Extract the (X, Y) coordinate from the center of the cell holding the provided text.  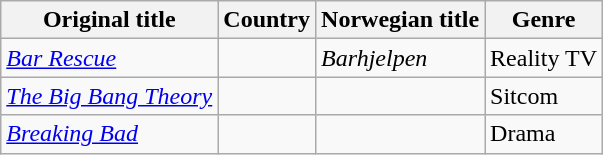
Barhjelpen (400, 58)
Sitcom (544, 96)
The Big Bang Theory (110, 96)
Country (267, 20)
Breaking Bad (110, 134)
Original title (110, 20)
Drama (544, 134)
Genre (544, 20)
Reality TV (544, 58)
Norwegian title (400, 20)
Bar Rescue (110, 58)
